Pinpoint the cell where the given text exists, returning its [x, y] midpoint coordinate. 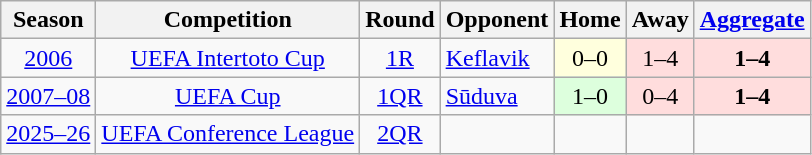
1QR [400, 96]
0–0 [590, 58]
0–4 [660, 96]
Round [400, 20]
Aggregate [752, 20]
Sūduva [497, 96]
2QR [400, 134]
Opponent [497, 20]
UEFA Conference League [228, 134]
Away [660, 20]
2025–26 [48, 134]
2007–08 [48, 96]
Competition [228, 20]
1R [400, 58]
Season [48, 20]
Keflavik [497, 58]
Home [590, 20]
2006 [48, 58]
UEFA Intertoto Cup [228, 58]
1–0 [590, 96]
UEFA Cup [228, 96]
